Provide the (X, Y) coordinate of the cell's center where the given text is located.  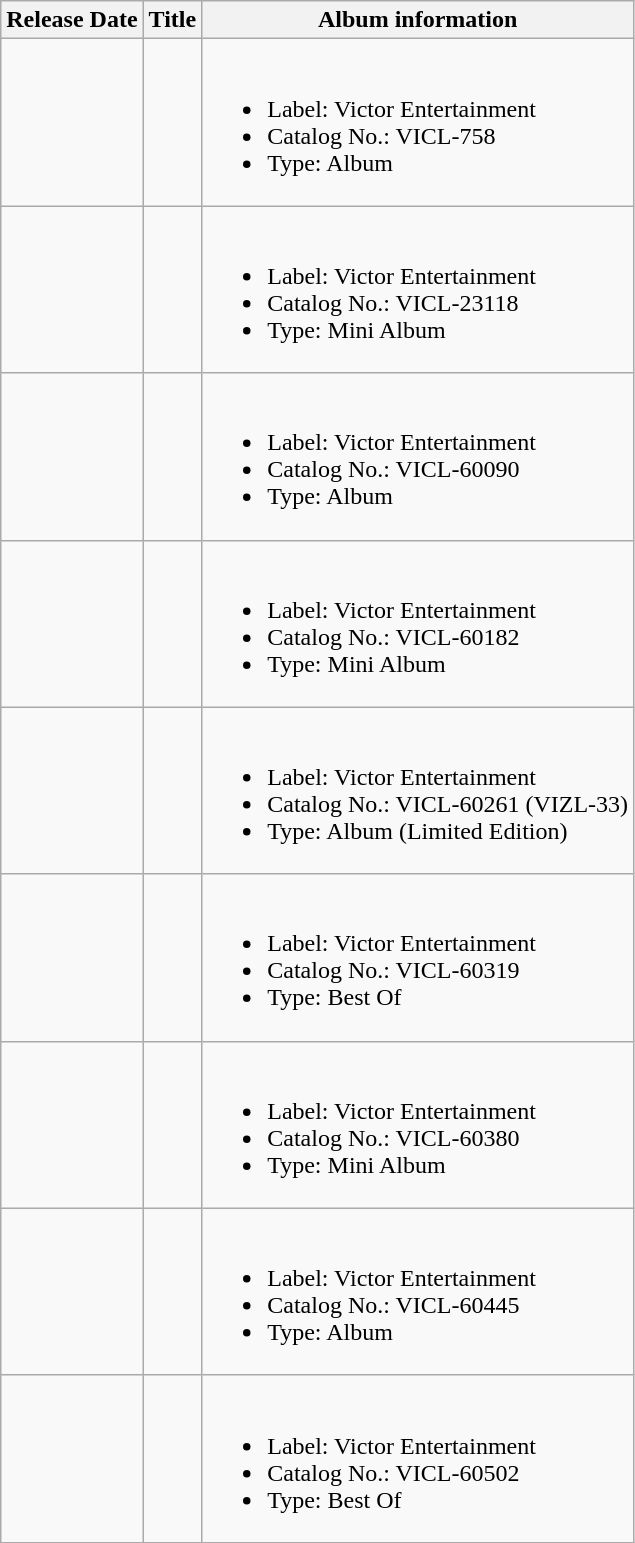
Release Date (72, 20)
Label: Victor EntertainmentCatalog No.: VICL-60502Type: Best Of (418, 1458)
Label: Victor EntertainmentCatalog No.: VICL-23118Type: Mini Album (418, 290)
Label: Victor EntertainmentCatalog No.: VICL-60445Type: Album (418, 1292)
Label: Victor EntertainmentCatalog No.: VICL-60380Type: Mini Album (418, 1124)
Label: Victor EntertainmentCatalog No.: VICL-60261 (VIZL-33)Type: Album (Limited Edition) (418, 790)
Label: Victor EntertainmentCatalog No.: VICL-60182Type: Mini Album (418, 624)
Label: Victor EntertainmentCatalog No.: VICL-60319Type: Best Of (418, 958)
Label: Victor EntertainmentCatalog No.: VICL-758Type: Album (418, 122)
Label: Victor EntertainmentCatalog No.: VICL-60090Type: Album (418, 456)
Title (172, 20)
Album information (418, 20)
